Determine the [x, y] coordinate at the center of the cell enclosing the given text.  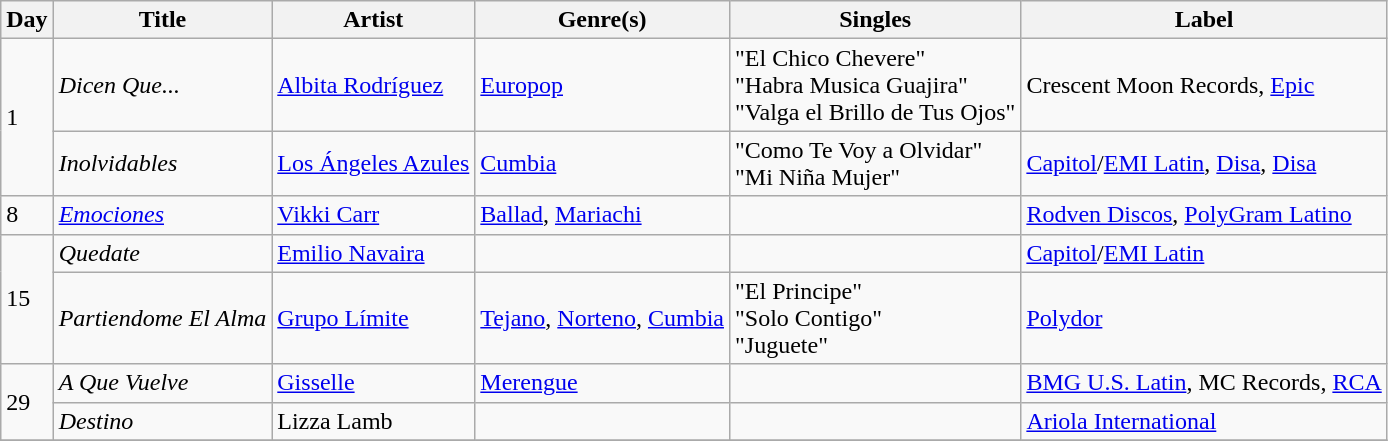
Rodven Discos, PolyGram Latino [1204, 215]
BMG U.S. Latin, MC Records, RCA [1204, 383]
Capitol/EMI Latin [1204, 253]
Los Ángeles Azules [374, 164]
Gisselle [374, 383]
"Como Te Voy a Olvidar""Mi Niña Mujer" [874, 164]
Destino [162, 421]
Albita Rodríguez [374, 85]
Emilio Navaira [374, 253]
Artist [374, 20]
8 [27, 215]
"El Principe""Solo Contigo""Juguete" [874, 318]
Inolvidables [162, 164]
Crescent Moon Records, Epic [1204, 85]
Quedate [162, 253]
Vikki Carr [374, 215]
Genre(s) [602, 20]
Ballad, Mariachi [602, 215]
Capitol/EMI Latin, Disa, Disa [1204, 164]
A Que Vuelve [162, 383]
Label [1204, 20]
Title [162, 20]
Ariola International [1204, 421]
Merengue [602, 383]
Day [27, 20]
1 [27, 118]
"El Chico Chevere""Habra Musica Guajira""Valga el Brillo de Tus Ojos" [874, 85]
Polydor [1204, 318]
Europop [602, 85]
Partiendome El Alma [162, 318]
Dicen Que... [162, 85]
15 [27, 299]
Singles [874, 20]
Cumbia [602, 164]
Grupo Límite [374, 318]
Lizza Lamb [374, 421]
29 [27, 402]
Tejano, Norteno, Cumbia [602, 318]
Emociones [162, 215]
